Search for the cell housing the specified text and yield its (x, y) center coordinate. 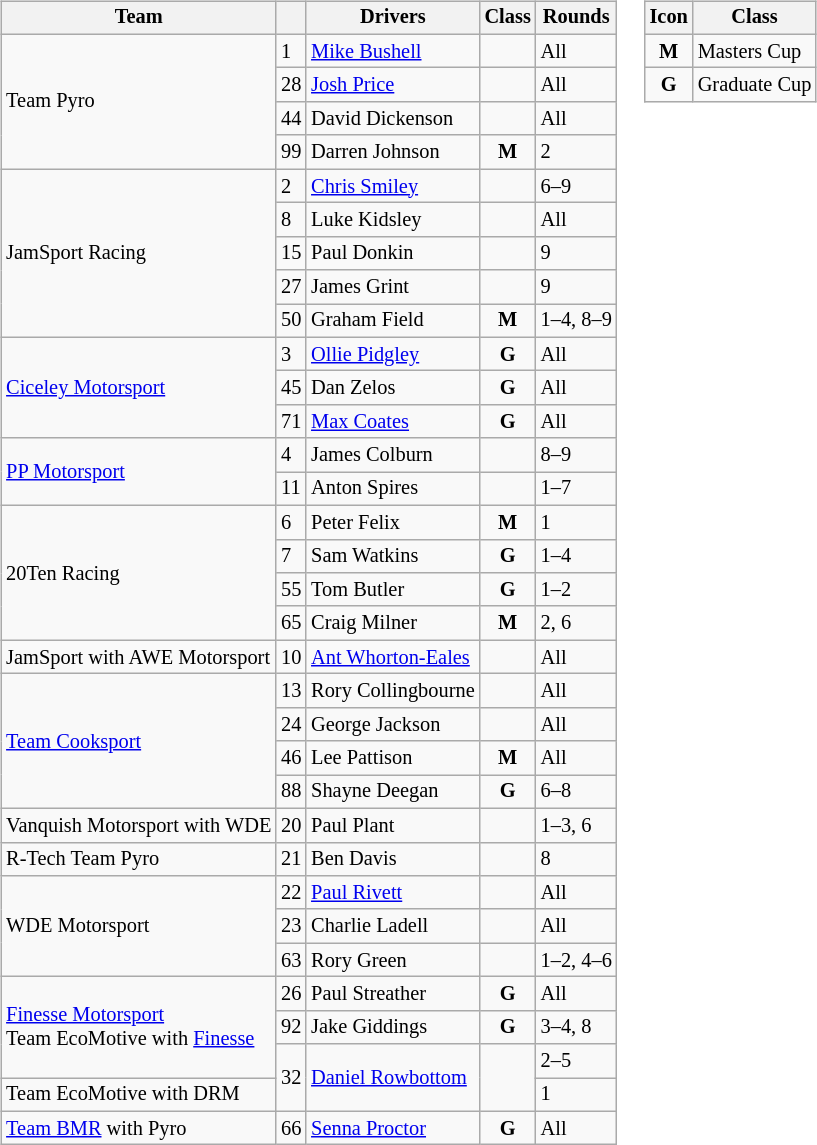
Ben Davis (392, 859)
44 (291, 119)
Lee Pattison (392, 758)
James Grint (392, 287)
11 (291, 489)
21 (291, 859)
32 (291, 1078)
Ollie Pidgley (392, 354)
3–4, 8 (576, 1027)
23 (291, 926)
Peter Felix (392, 522)
Max Coates (392, 422)
2–5 (576, 1061)
88 (291, 792)
Anton Spires (392, 489)
4 (291, 455)
46 (291, 758)
99 (291, 152)
6–9 (576, 186)
6–8 (576, 792)
Masters Cup (754, 51)
WDE Motorsport (138, 926)
22 (291, 893)
1–2 (576, 590)
Team Pyro (138, 102)
PP Motorsport (138, 472)
1–4, 8–9 (576, 321)
Graduate Cup (754, 85)
27 (291, 287)
Icon (669, 18)
55 (291, 590)
65 (291, 623)
David Dickenson (392, 119)
3 (291, 354)
1–4 (576, 556)
Josh Price (392, 85)
28 (291, 85)
Craig Milner (392, 623)
Ant Whorton-Eales (392, 657)
71 (291, 422)
15 (291, 253)
Shayne Deegan (392, 792)
26 (291, 994)
Team Cooksport (138, 742)
Mike Bushell (392, 51)
6 (291, 522)
Daniel Rowbottom (392, 1078)
Charlie Ladell (392, 926)
Graham Field (392, 321)
Paul Plant (392, 825)
Sam Watkins (392, 556)
1–7 (576, 489)
George Jackson (392, 724)
1–2, 4–6 (576, 960)
24 (291, 724)
Paul Donkin (392, 253)
James Colburn (392, 455)
45 (291, 388)
Senna Proctor (392, 1128)
Finesse MotorsportTeam EcoMotive with Finesse (138, 1028)
Jake Giddings (392, 1027)
JamSport with AWE Motorsport (138, 657)
Team (138, 18)
2, 6 (576, 623)
Darren Johnson (392, 152)
1–3, 6 (576, 825)
Tom Butler (392, 590)
92 (291, 1027)
R-Tech Team Pyro (138, 859)
Luke Kidsley (392, 220)
20 (291, 825)
7 (291, 556)
66 (291, 1128)
Drivers (392, 18)
8–9 (576, 455)
Rory Green (392, 960)
Dan Zelos (392, 388)
Ciceley Motorsport (138, 388)
JamSport Racing (138, 253)
Team EcoMotive with DRM (138, 1095)
Paul Rivett (392, 893)
20Ten Racing (138, 572)
Rory Collingbourne (392, 691)
10 (291, 657)
63 (291, 960)
Team BMR with Pyro (138, 1128)
Vanquish Motorsport with WDE (138, 825)
Paul Streather (392, 994)
Chris Smiley (392, 186)
50 (291, 321)
13 (291, 691)
Rounds (576, 18)
